From the cell containing the given text, extract its center point as [x, y] coordinate. 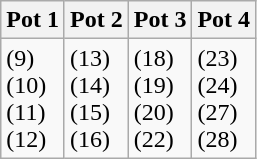
(9) (10) (11) (12) [33, 98]
Pot 2 [96, 20]
(13) (14) (15) (16) [96, 98]
Pot 3 [160, 20]
(23) (24) (27) (28) [224, 98]
(18) (19) (20) (22) [160, 98]
Pot 1 [33, 20]
Pot 4 [224, 20]
